Scan for the cell matching the given text and deliver its [x, y] coordinate at center. 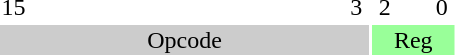
Reg [413, 40]
Opcode [184, 40]
